Determine the (x, y) coordinate at the center of the cell enclosing the given text.  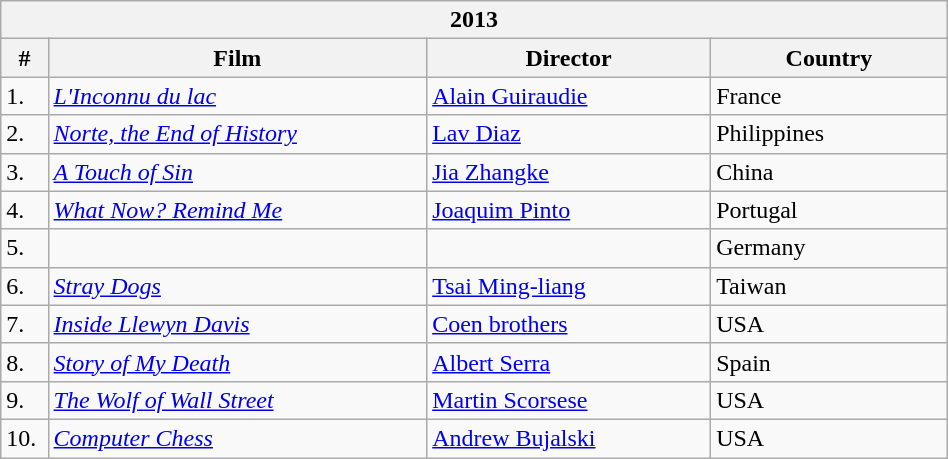
Film (238, 58)
France (830, 96)
Martin Scorsese (569, 400)
A Touch of Sin (238, 172)
Computer Chess (238, 438)
Coen brothers (569, 324)
Albert Serra (569, 362)
Taiwan (830, 286)
Jia Zhangke (569, 172)
Joaquim Pinto (569, 210)
9. (24, 400)
2. (24, 134)
Norte, the End of History (238, 134)
Director (569, 58)
# (24, 58)
The Wolf of Wall Street (238, 400)
Andrew Bujalski (569, 438)
1. (24, 96)
4. (24, 210)
3. (24, 172)
Stray Dogs (238, 286)
Philippines (830, 134)
Portugal (830, 210)
8. (24, 362)
6. (24, 286)
Lav Diaz (569, 134)
Country (830, 58)
5. (24, 248)
Inside Llewyn Davis (238, 324)
Tsai Ming-liang (569, 286)
Germany (830, 248)
Story of My Death (238, 362)
Spain (830, 362)
L'Inconnu du lac (238, 96)
2013 (474, 20)
7. (24, 324)
10. (24, 438)
Alain Guiraudie (569, 96)
China (830, 172)
What Now? Remind Me (238, 210)
